Capture the cell that displays the provided text and extract its (x, y) central coordinate. 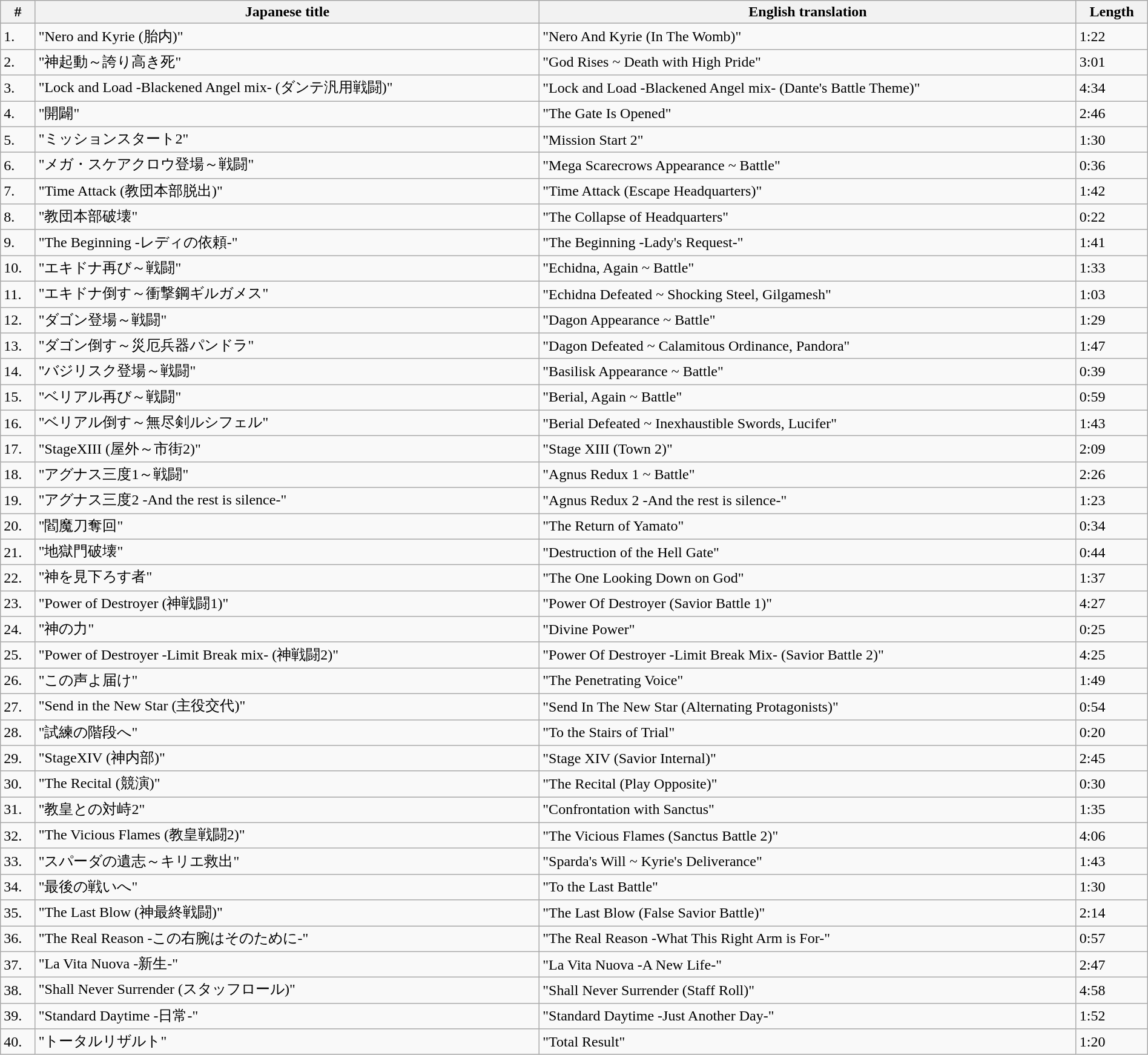
0:44 (1112, 552)
0:22 (1112, 217)
"The Beginning -Lady's Request-" (808, 242)
39. (18, 1016)
0:36 (1112, 166)
11. (18, 294)
"Send in the New Star (主役交代)" (287, 706)
4:06 (1112, 836)
2:14 (1112, 913)
"Nero and Kyrie (胎内)" (287, 36)
0:57 (1112, 939)
"試練の階段へ" (287, 733)
"アグナス三度2 -And the rest is silence-" (287, 500)
"教団本部破壊" (287, 217)
"The Vicious Flames (Sanctus Battle 2)" (808, 836)
"The Real Reason -この右腕はそのために-" (287, 939)
"Basilisk Appearance ~ Battle" (808, 372)
"Echidna Defeated ~ Shocking Steel, Gilgamesh" (808, 294)
1:41 (1112, 242)
1. (18, 36)
1:49 (1112, 681)
# (18, 12)
3. (18, 88)
"The Beginning -レディの依頼-" (287, 242)
"閻魔刀奪回" (287, 527)
"Destruction of the Hell Gate" (808, 552)
35. (18, 913)
"The Recital (Play Opposite)" (808, 784)
30. (18, 784)
2:46 (1112, 114)
1:23 (1112, 500)
"開闢" (287, 114)
"ベリアル倒す～無尽剣ルシフェル" (287, 423)
"Shall Never Surrender (Staff Roll)" (808, 991)
1:03 (1112, 294)
4:25 (1112, 655)
1:52 (1112, 1016)
28. (18, 733)
"The Real Reason -What This Right Arm is For-" (808, 939)
0:59 (1112, 397)
"The Penetrating Voice" (808, 681)
"La Vita Nuova -A New Life-" (808, 964)
29. (18, 758)
13. (18, 346)
"教皇との対峙2" (287, 810)
"Power of Destroyer -Limit Break mix- (神戦闘2)" (287, 655)
16. (18, 423)
"Lock and Load -Blackened Angel mix- (Dante's Battle Theme)" (808, 88)
0:25 (1112, 630)
1:42 (1112, 191)
"スパーダの遺志～キリエ救出" (287, 861)
"Standard Daytime -Just Another Day-" (808, 1016)
24. (18, 630)
"Time Attack (Escape Headquarters)" (808, 191)
1:33 (1112, 269)
1:20 (1112, 1042)
0:54 (1112, 706)
"Power Of Destroyer (Savior Battle 1)" (808, 603)
"La Vita Nuova -新生-" (287, 964)
"The Return of Yamato" (808, 527)
"The One Looking Down on God" (808, 578)
"Dagon Appearance ~ Battle" (808, 320)
0:39 (1112, 372)
10. (18, 269)
"God Rises ~ Death with High Pride" (808, 62)
"エキドナ再び～戦闘" (287, 269)
"Nero And Kyrie (In The Womb)" (808, 36)
33. (18, 861)
1:47 (1112, 346)
English translation (808, 12)
2:47 (1112, 964)
"The Gate Is Opened" (808, 114)
"To the Stairs of Trial" (808, 733)
"Echidna, Again ~ Battle" (808, 269)
"StageXIV (神内部)" (287, 758)
0:34 (1112, 527)
38. (18, 991)
37. (18, 964)
1:29 (1112, 320)
Japanese title (287, 12)
"アグナス三度1～戦闘" (287, 475)
"Berial, Again ~ Battle" (808, 397)
25. (18, 655)
"Stage XIII (Town 2)" (808, 449)
"最後の戦いへ" (287, 887)
4:34 (1112, 88)
14. (18, 372)
"ベリアル再び～戦闘" (287, 397)
18. (18, 475)
12. (18, 320)
22. (18, 578)
2:26 (1112, 475)
"Send In The New Star (Alternating Protagonists)" (808, 706)
"Mega Scarecrows Appearance ~ Battle" (808, 166)
"神の力" (287, 630)
"The Last Blow (False Savior Battle)" (808, 913)
"Lock and Load -Blackened Angel mix- (ダンテ汎用戦闘)" (287, 88)
"Mission Start 2" (808, 139)
"The Collapse of Headquarters" (808, 217)
"ミッションスタート2" (287, 139)
"メガ・スケアクロウ登場～戦闘" (287, 166)
"StageXIII (屋外～市街2)" (287, 449)
6. (18, 166)
"トータルリザルト" (287, 1042)
20. (18, 527)
"The Recital (競演)" (287, 784)
9. (18, 242)
2. (18, 62)
"この声よ届け" (287, 681)
1:37 (1112, 578)
31. (18, 810)
36. (18, 939)
15. (18, 397)
5. (18, 139)
"The Last Blow (神最終戦闘)" (287, 913)
34. (18, 887)
21. (18, 552)
"ダゴン倒す～災厄兵器パンドラ" (287, 346)
"Berial Defeated ~ Inexhaustible Swords, Lucifer" (808, 423)
"Sparda's Will ~ Kyrie's Deliverance" (808, 861)
2:45 (1112, 758)
27. (18, 706)
4:27 (1112, 603)
"Shall Never Surrender (スタッフロール)" (287, 991)
"地獄門破壊" (287, 552)
1:22 (1112, 36)
"Time Attack (教団本部脱出)" (287, 191)
26. (18, 681)
2:09 (1112, 449)
"To the Last Battle" (808, 887)
"Divine Power" (808, 630)
4. (18, 114)
32. (18, 836)
"バジリスク登場～戦闘" (287, 372)
19. (18, 500)
23. (18, 603)
"ダゴン登場～戦闘" (287, 320)
"Confrontation with Sanctus" (808, 810)
7. (18, 191)
"Stage XIV (Savior Internal)" (808, 758)
"神起動～誇り高き死" (287, 62)
"Agnus Redux 2 -And the rest is silence-" (808, 500)
1:35 (1112, 810)
"Power Of Destroyer -Limit Break Mix- (Savior Battle 2)" (808, 655)
"Power of Destroyer (神戦闘1)" (287, 603)
"Total Result" (808, 1042)
"エキドナ倒す～衝撃鋼ギルガメス" (287, 294)
"The Vicious Flames (教皇戦闘2)" (287, 836)
"Standard Daytime -日常-" (287, 1016)
3:01 (1112, 62)
8. (18, 217)
4:58 (1112, 991)
"Agnus Redux 1 ~ Battle" (808, 475)
"神を見下ろす者" (287, 578)
0:30 (1112, 784)
0:20 (1112, 733)
Length (1112, 12)
17. (18, 449)
"Dagon Defeated ~ Calamitous Ordinance, Pandora" (808, 346)
40. (18, 1042)
